For the text-containing cell, return its midpoint in (x, y) coordinate format. 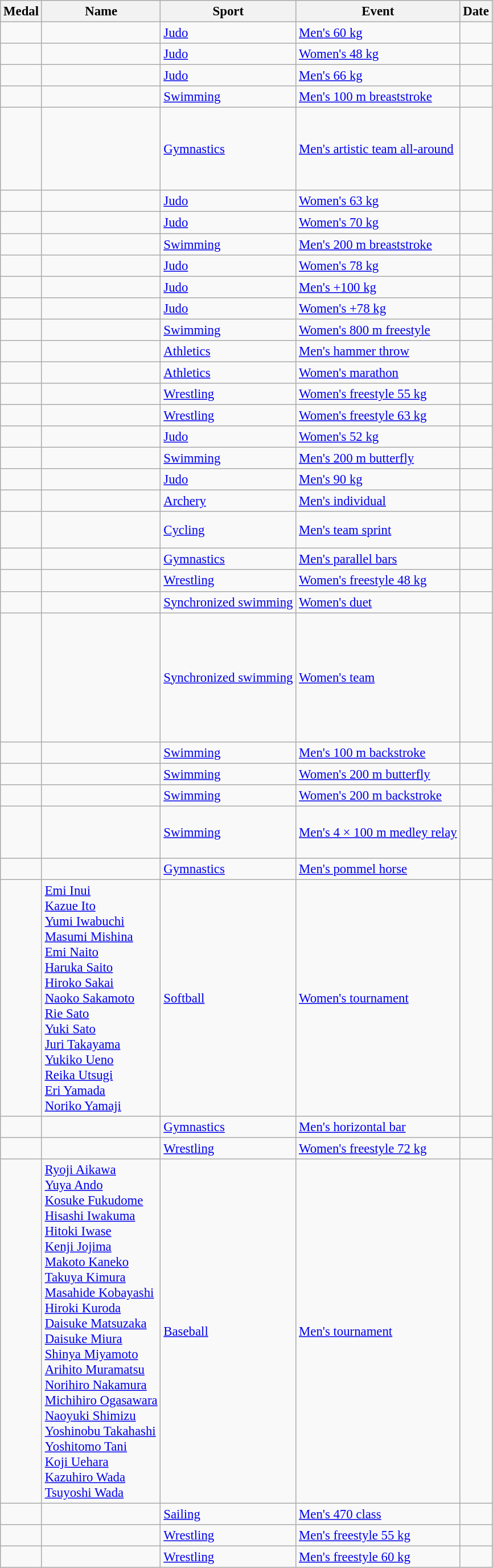
Women's freestyle 72 kg (378, 1149)
Men's parallel bars (378, 559)
Men's artistic team all-around (378, 149)
Men's horizontal bar (378, 1127)
Baseball (228, 1332)
Men's 200 m breaststroke (378, 244)
Men's hammer throw (378, 351)
Men's 90 kg (378, 480)
Women's 78 kg (378, 265)
Sport (228, 11)
Sailing (228, 1514)
Men's 100 m breaststroke (378, 97)
Men's 4 × 100 m medley relay (378, 832)
Men's 100 m backstroke (378, 752)
Men's freestyle 55 kg (378, 1536)
Women's 52 kg (378, 437)
Men's 66 kg (378, 76)
Men's individual (378, 501)
Event (378, 11)
Men's team sprint (378, 530)
Men's 60 kg (378, 33)
Men's pommel horse (378, 869)
Cycling (228, 530)
Women's freestyle 48 kg (378, 581)
Women's tournament (378, 998)
Women's 63 kg (378, 201)
Men's 200 m butterfly (378, 458)
Men's freestyle 60 kg (378, 1557)
Men's tournament (378, 1332)
Women's 200 m backstroke (378, 796)
Women's 200 m butterfly (378, 774)
Women's duet (378, 602)
Women's marathon (378, 372)
Women's freestyle 63 kg (378, 415)
Medal (22, 11)
Date (476, 11)
Women's 70 kg (378, 223)
Women's 48 kg (378, 54)
Archery (228, 501)
Men's 470 class (378, 1514)
Women's freestyle 55 kg (378, 394)
Softball (228, 998)
Women's +78 kg (378, 308)
Women's 800 m freestyle (378, 330)
Women's team (378, 678)
Men's +100 kg (378, 287)
Name (101, 11)
